Detect which cell encompasses the target text, then output its (X, Y) center coordinate. 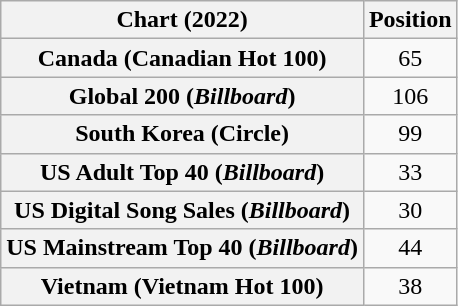
US Digital Song Sales (Billboard) (182, 210)
Position (410, 20)
65 (410, 58)
33 (410, 172)
South Korea (Circle) (182, 134)
US Adult Top 40 (Billboard) (182, 172)
Canada (Canadian Hot 100) (182, 58)
30 (410, 210)
Chart (2022) (182, 20)
106 (410, 96)
Global 200 (Billboard) (182, 96)
44 (410, 248)
38 (410, 286)
Vietnam (Vietnam Hot 100) (182, 286)
99 (410, 134)
US Mainstream Top 40 (Billboard) (182, 248)
